Extract the (x, y) coordinate from the center of the cell holding the provided text.  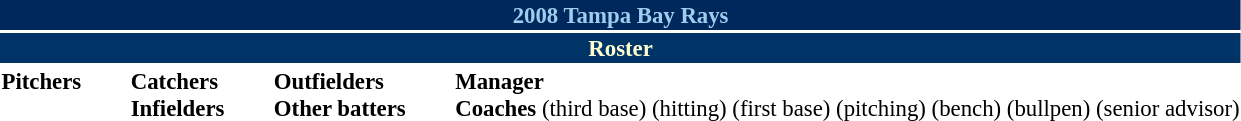
Roster (620, 48)
2008 Tampa Bay Rays (620, 15)
